Scan for the cell matching the given text and deliver its [X, Y] coordinate at center. 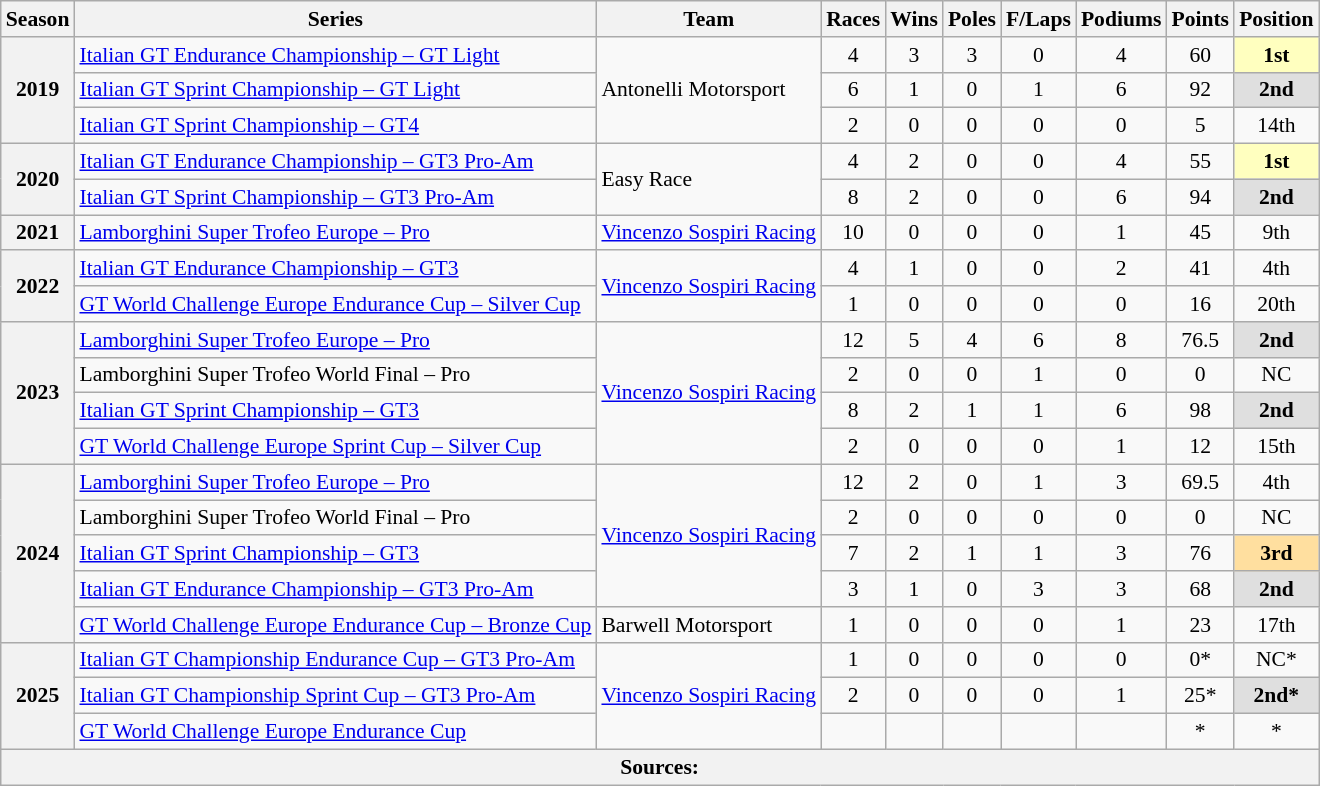
Italian GT Sprint Championship – GT3 Pro-Am [335, 197]
Antonelli Motorsport [708, 90]
7 [853, 554]
GT World Challenge Europe Endurance Cup [335, 732]
2021 [38, 233]
20th [1276, 304]
25* [1200, 696]
Italian GT Sprint Championship – GT Light [335, 90]
76.5 [1200, 340]
15th [1276, 447]
F/Laps [1038, 19]
Points [1200, 19]
Easy Race [708, 180]
Italian GT Sprint Championship – GT4 [335, 126]
45 [1200, 233]
Sources: [660, 767]
0* [1200, 660]
Italian GT Championship Sprint Cup – GT3 Pro-Am [335, 696]
2019 [38, 90]
2022 [38, 286]
2020 [38, 180]
60 [1200, 55]
Italian GT Championship Endurance Cup – GT3 Pro-Am [335, 660]
14th [1276, 126]
2024 [38, 553]
76 [1200, 554]
94 [1200, 197]
Barwell Motorsport [708, 625]
NC* [1276, 660]
2023 [38, 393]
GT World Challenge Europe Sprint Cup – Silver Cup [335, 447]
3rd [1276, 554]
55 [1200, 162]
Podiums [1122, 19]
Series [335, 19]
17th [1276, 625]
9th [1276, 233]
Italian GT Endurance Championship – GT3 [335, 269]
41 [1200, 269]
Italian GT Endurance Championship – GT Light [335, 55]
92 [1200, 90]
Wins [914, 19]
Poles [972, 19]
Team [708, 19]
10 [853, 233]
2nd* [1276, 696]
16 [1200, 304]
98 [1200, 411]
Season [38, 19]
2025 [38, 696]
GT World Challenge Europe Endurance Cup – Silver Cup [335, 304]
Position [1276, 19]
69.5 [1200, 482]
68 [1200, 589]
23 [1200, 625]
GT World Challenge Europe Endurance Cup – Bronze Cup [335, 625]
Races [853, 19]
